Search for the cell housing the specified text and yield its [X, Y] center coordinate. 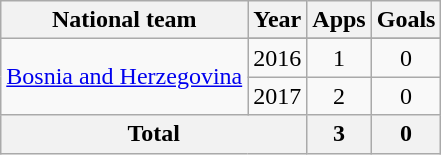
2 [339, 96]
Goals [406, 20]
2017 [278, 96]
2016 [278, 58]
National team [124, 20]
Year [278, 20]
Total [154, 134]
Apps [339, 20]
1 [339, 58]
3 [339, 134]
Bosnia and Herzegovina [124, 77]
